Return the [x, y] coordinate for the center point of the cell that contains the specified text.  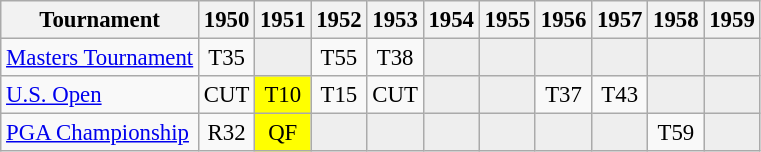
Tournament [100, 20]
T35 [227, 58]
1958 [676, 20]
1959 [732, 20]
1957 [620, 20]
T55 [339, 58]
QF [283, 133]
1952 [339, 20]
1956 [563, 20]
T37 [563, 95]
1953 [395, 20]
U.S. Open [100, 95]
R32 [227, 133]
T43 [620, 95]
Masters Tournament [100, 58]
T10 [283, 95]
1955 [507, 20]
1951 [283, 20]
T59 [676, 133]
T38 [395, 58]
T15 [339, 95]
1950 [227, 20]
1954 [451, 20]
PGA Championship [100, 133]
